Extract the [x, y] coordinate from the center of the cell holding the provided text.  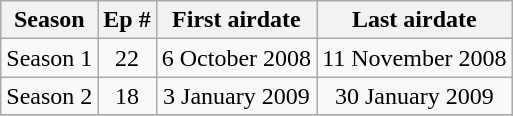
Season 1 [50, 58]
Ep # [127, 20]
11 November 2008 [414, 58]
Season [50, 20]
First airdate [236, 20]
3 January 2009 [236, 96]
6 October 2008 [236, 58]
18 [127, 96]
Season 2 [50, 96]
22 [127, 58]
30 January 2009 [414, 96]
Last airdate [414, 20]
